Extract the (X, Y) coordinate from the center of the cell holding the provided text.  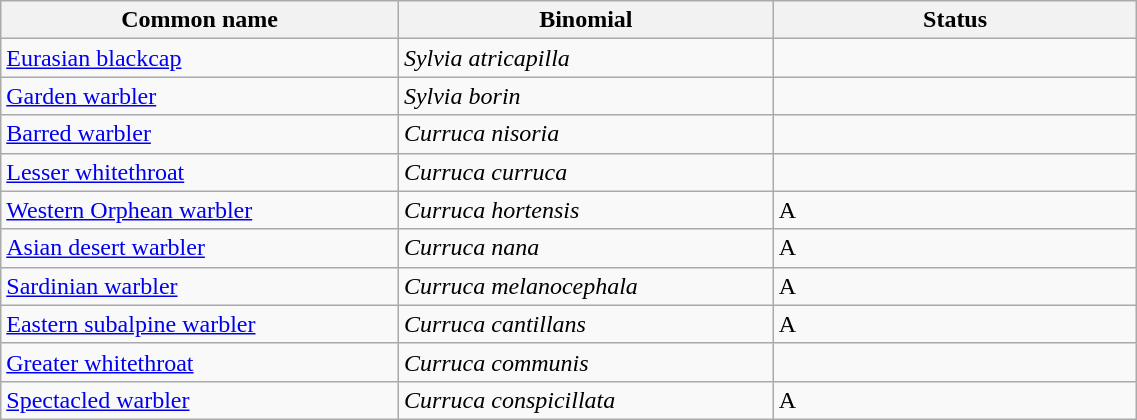
Binomial (586, 20)
Lesser whitethroat (200, 172)
Curruca communis (586, 362)
Eurasian blackcap (200, 58)
Curruca melanocephala (586, 286)
Status (955, 20)
Curruca curruca (586, 172)
Curruca nisoria (586, 134)
Asian desert warbler (200, 248)
Curruca hortensis (586, 210)
Eastern subalpine warbler (200, 324)
Sylvia atricapilla (586, 58)
Common name (200, 20)
Garden warbler (200, 96)
Barred warbler (200, 134)
Western Orphean warbler (200, 210)
Curruca cantillans (586, 324)
Sardinian warbler (200, 286)
Sylvia borin (586, 96)
Greater whitethroat (200, 362)
Spectacled warbler (200, 400)
Curruca conspicillata (586, 400)
Curruca nana (586, 248)
